Output the (x, y) coordinate of the center of the cell containing the given text.  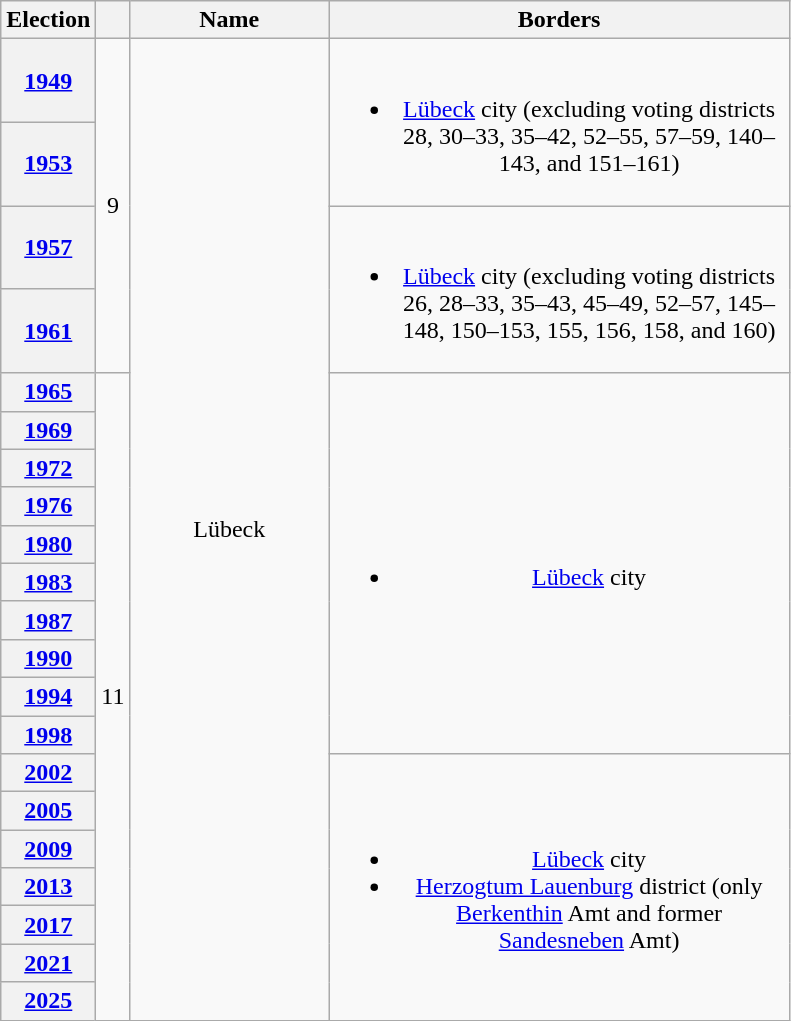
Name (230, 20)
2021 (48, 963)
Election (48, 20)
1976 (48, 506)
1953 (48, 164)
1987 (48, 620)
1990 (48, 658)
1965 (48, 392)
2005 (48, 811)
1998 (48, 735)
2025 (48, 1001)
1983 (48, 582)
Lübeck cityHerzogtum Lauenburg district (only Berkenthin Amt and former Sandesneben Amt) (560, 887)
1949 (48, 81)
1957 (48, 248)
2009 (48, 849)
1994 (48, 696)
Lübeck (230, 530)
1980 (48, 544)
Lübeck city (excluding voting districts 28, 30–33, 35–42, 52–55, 57–59, 140–143, and 151–161) (560, 122)
9 (113, 206)
2017 (48, 925)
11 (113, 696)
2013 (48, 887)
1969 (48, 430)
Lübeck city (excluding voting districts 26, 28–33, 35–43, 45–49, 52–57, 145–148, 150–153, 155, 156, 158, and 160) (560, 290)
Lübeck city (560, 564)
1961 (48, 331)
2002 (48, 773)
1972 (48, 468)
Borders (560, 20)
